Output the (x, y) coordinate of the center of the cell containing the given text.  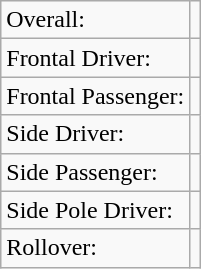
Side Driver: (96, 134)
Rollover: (96, 248)
Frontal Passenger: (96, 96)
Side Pole Driver: (96, 210)
Overall: (96, 20)
Side Passenger: (96, 172)
Frontal Driver: (96, 58)
